Detect which cell encompasses the target text, then output its [x, y] center coordinate. 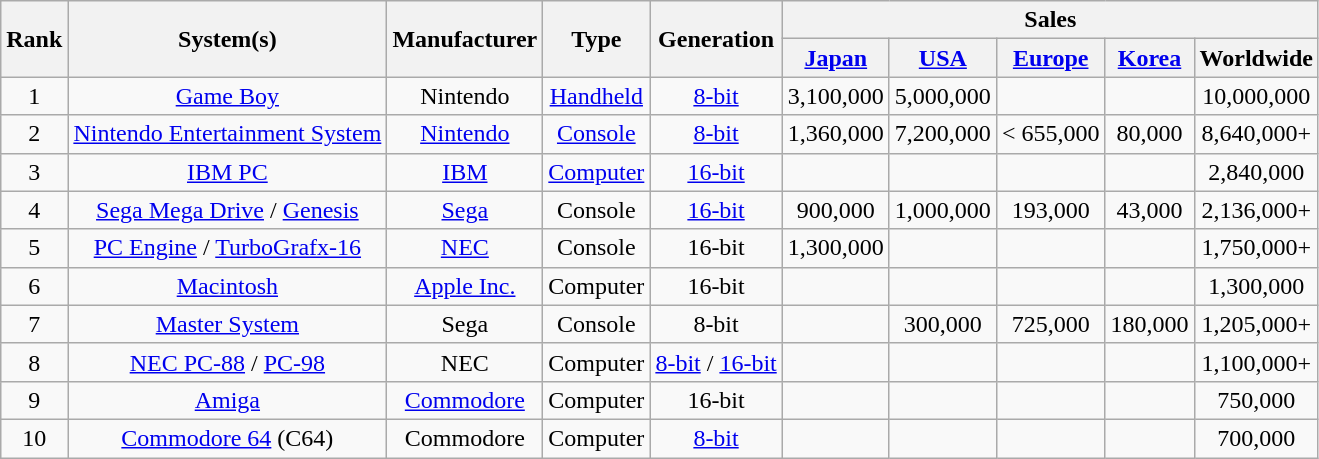
1,360,000 [836, 134]
Japan [836, 58]
180,000 [1150, 324]
Apple Inc. [465, 286]
IBM PC [228, 172]
725,000 [1050, 324]
Sega Mega Drive / Genesis [228, 210]
Korea [1150, 58]
80,000 [1150, 134]
Handheld [596, 96]
Rank [34, 39]
Sales [1050, 20]
8,640,000+ [1256, 134]
1 [34, 96]
Type [596, 39]
8-bit / 16-bit [716, 362]
PC Engine / TurboGrafx-16 [228, 248]
Manufacturer [465, 39]
193,000 [1050, 210]
Amiga [228, 400]
1,205,000+ [1256, 324]
300,000 [942, 324]
750,000 [1256, 400]
USA [942, 58]
700,000 [1256, 438]
9 [34, 400]
1,100,000+ [1256, 362]
Nintendo Entertainment System [228, 134]
7,200,000 [942, 134]
5 [34, 248]
5,000,000 [942, 96]
43,000 [1150, 210]
1,750,000+ [1256, 248]
900,000 [836, 210]
8 [34, 362]
6 [34, 286]
Worldwide [1256, 58]
Macintosh [228, 286]
NEC PC-88 / PC-98 [228, 362]
2 [34, 134]
3,100,000 [836, 96]
2,136,000+ [1256, 210]
< 655,000 [1050, 134]
4 [34, 210]
2,840,000 [1256, 172]
3 [34, 172]
1,000,000 [942, 210]
Europe [1050, 58]
Generation [716, 39]
7 [34, 324]
Master System [228, 324]
Commodore 64 (C64) [228, 438]
IBM [465, 172]
Game Boy [228, 96]
System(s) [228, 39]
10 [34, 438]
10,000,000 [1256, 96]
